Extract the (X, Y) coordinate from the center of the cell holding the provided text.  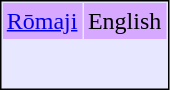
Rōmaji (42, 21)
English (124, 21)
